Locate the cell with the specified text and output its [x, y] center coordinate. 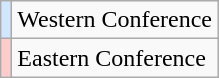
Western Conference [115, 20]
Eastern Conference [115, 58]
